Pinpoint the cell where the given text exists, returning its [x, y] midpoint coordinate. 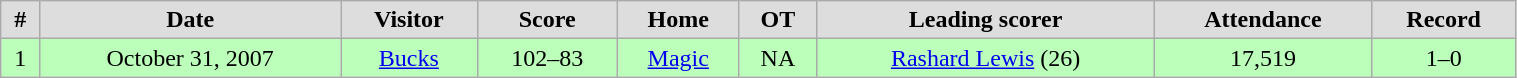
Bucks [409, 58]
OT [778, 20]
1 [20, 58]
Rashard Lewis (26) [986, 58]
Leading scorer [986, 20]
Attendance [1264, 20]
NA [778, 58]
Home [678, 20]
Date [190, 20]
102–83 [547, 58]
Record [1444, 20]
1–0 [1444, 58]
17,519 [1264, 58]
October 31, 2007 [190, 58]
Magic [678, 58]
Score [547, 20]
# [20, 20]
Visitor [409, 20]
